Return (x, y) of the center of cell containing provided text 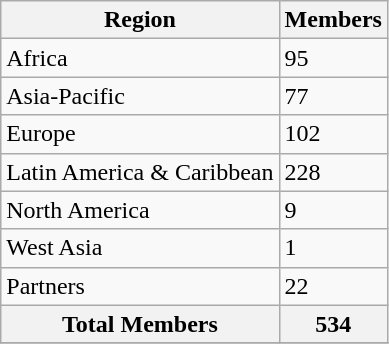
102 (333, 134)
Europe (140, 134)
22 (333, 286)
Africa (140, 58)
228 (333, 172)
534 (333, 324)
Members (333, 20)
Latin America & Caribbean (140, 172)
95 (333, 58)
Partners (140, 286)
1 (333, 248)
9 (333, 210)
77 (333, 96)
West Asia (140, 248)
North America (140, 210)
Asia-Pacific (140, 96)
Region (140, 20)
Total Members (140, 324)
